Output the (X, Y) coordinate of the center of the cell containing the given text.  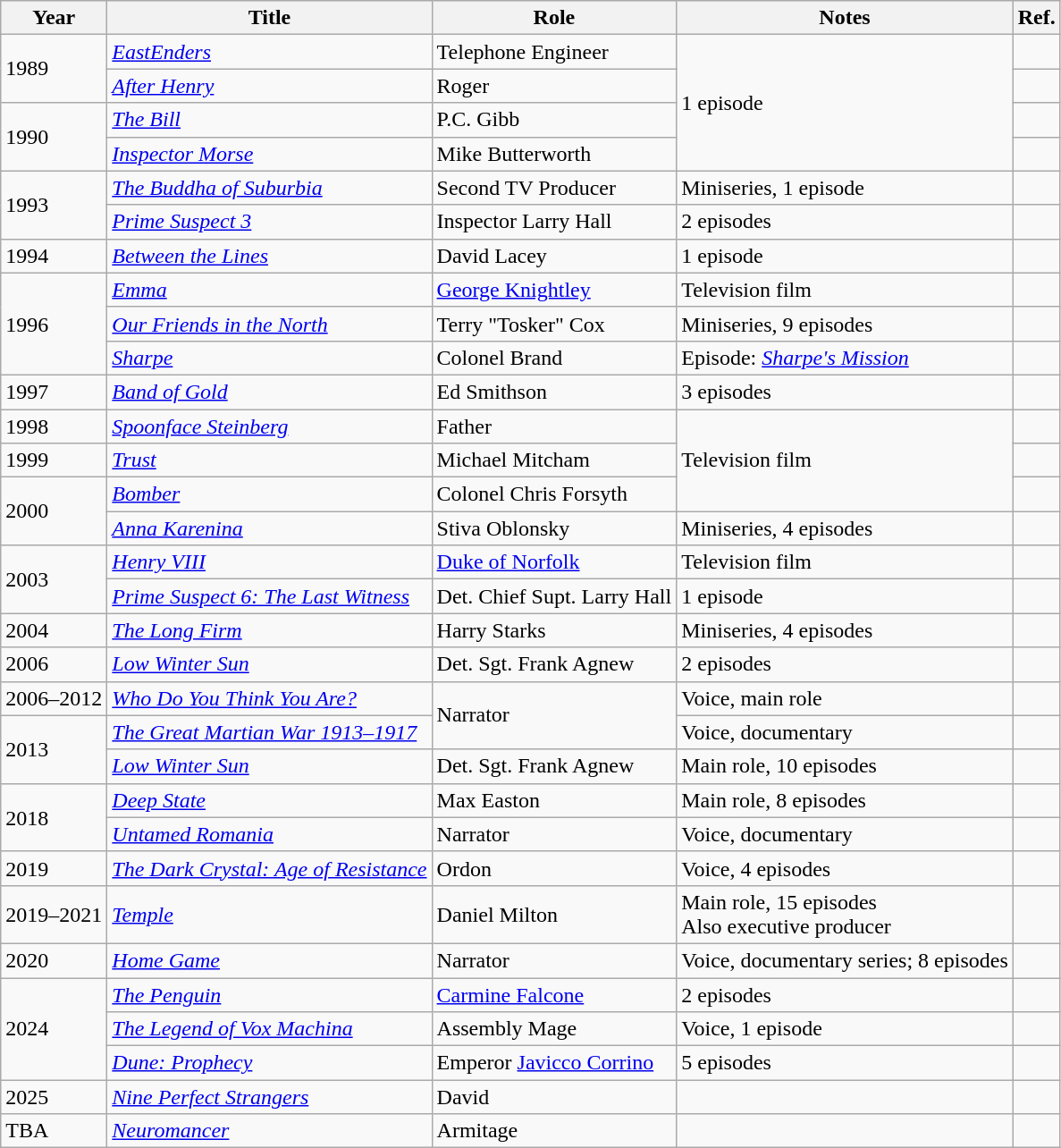
Colonel Chris Forsyth (554, 494)
Our Friends in the North (270, 324)
Inspector Morse (270, 154)
Carmine Falcone (554, 995)
Roger (554, 86)
1999 (54, 460)
Voice, documentary series; 8 episodes (846, 960)
Emma (270, 290)
Home Game (270, 960)
Main role, 8 episodes (846, 800)
The Bill (270, 120)
After Henry (270, 86)
Deep State (270, 800)
1993 (54, 205)
Bomber (270, 494)
The Long Firm (270, 630)
Emperor Javicco Corrino (554, 1063)
Second TV Producer (554, 188)
Main role, 15 episodesAlso executive producer (846, 914)
Ordon (554, 868)
2024 (54, 1029)
Ed Smithson (554, 392)
The Dark Crystal: Age of Resistance (270, 868)
Assembly Mage (554, 1029)
Untamed Romania (270, 834)
Telephone Engineer (554, 52)
Voice, 4 episodes (846, 868)
Nine Perfect Strangers (270, 1097)
2006–2012 (54, 698)
Role (554, 18)
Inspector Larry Hall (554, 222)
The Penguin (270, 995)
Temple (270, 914)
Neuromancer (270, 1131)
Det. Chief Supt. Larry Hall (554, 596)
David Lacey (554, 256)
2019 (54, 868)
Daniel Milton (554, 914)
Colonel Brand (554, 358)
Voice, 1 episode (846, 1029)
Episode: Sharpe's Mission (846, 358)
1996 (54, 324)
Father (554, 426)
2000 (54, 511)
Between the Lines (270, 256)
Max Easton (554, 800)
Harry Starks (554, 630)
Mike Butterworth (554, 154)
1989 (54, 69)
Sharpe (270, 358)
The Legend of Vox Machina (270, 1029)
Armitage (554, 1131)
Ref. (1037, 18)
2006 (54, 664)
1990 (54, 137)
2020 (54, 960)
2004 (54, 630)
1997 (54, 392)
The Great Martian War 1913–1917 (270, 732)
Henry VIII (270, 562)
Stiva Oblonsky (554, 528)
Prime Suspect 6: The Last Witness (270, 596)
Trust (270, 460)
Band of Gold (270, 392)
Michael Mitcham (554, 460)
Miniseries, 1 episode (846, 188)
Year (54, 18)
3 episodes (846, 392)
Prime Suspect 3 (270, 222)
Anna Karenina (270, 528)
Notes (846, 18)
1994 (54, 256)
2003 (54, 579)
TBA (54, 1131)
George Knightley (554, 290)
2013 (54, 749)
Title (270, 18)
5 episodes (846, 1063)
David (554, 1097)
Who Do You Think You Are? (270, 698)
2025 (54, 1097)
Spoonface Steinberg (270, 426)
2018 (54, 817)
Terry "Tosker" Cox (554, 324)
1998 (54, 426)
The Buddha of Suburbia (270, 188)
Main role, 10 episodes (846, 766)
P.C. Gibb (554, 120)
EastEnders (270, 52)
Miniseries, 9 episodes (846, 324)
Dune: Prophecy (270, 1063)
Duke of Norfolk (554, 562)
2019–2021 (54, 914)
Voice, main role (846, 698)
